Output the (x, y) coordinate of the center of the cell containing the given text.  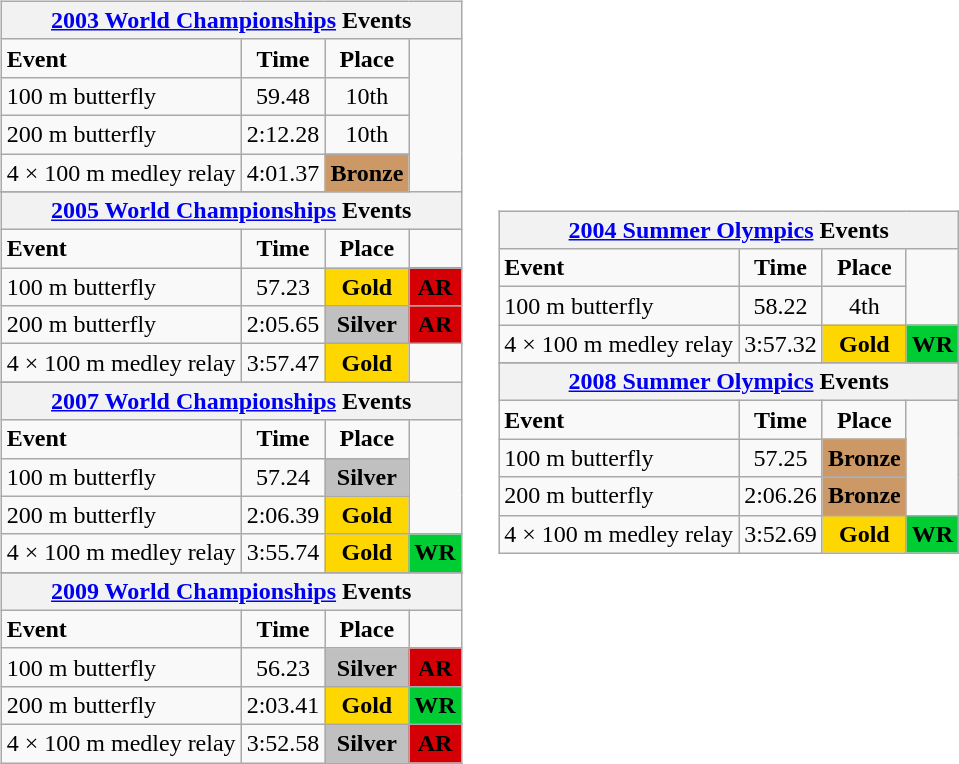
2003 World Championships Events (231, 20)
3:57.47 (283, 363)
2:06.26 (781, 496)
58.22 (781, 306)
2:03.41 (283, 705)
2:05.65 (283, 325)
2009 World Championships Events (231, 591)
3:52.69 (781, 534)
2:12.28 (283, 134)
2007 World Championships Events (231, 401)
3:57.32 (781, 344)
3:52.58 (283, 743)
57.25 (781, 458)
4th (864, 306)
57.24 (283, 477)
2:06.39 (283, 515)
2008 Summer Olympics Events (729, 382)
56.23 (283, 667)
3:55.74 (283, 553)
57.23 (283, 287)
2004 Summer Olympics Events (729, 230)
59.48 (283, 96)
4:01.37 (283, 173)
2005 World Championships Events (231, 211)
